From the cell containing the given text, extract its center point as [x, y] coordinate. 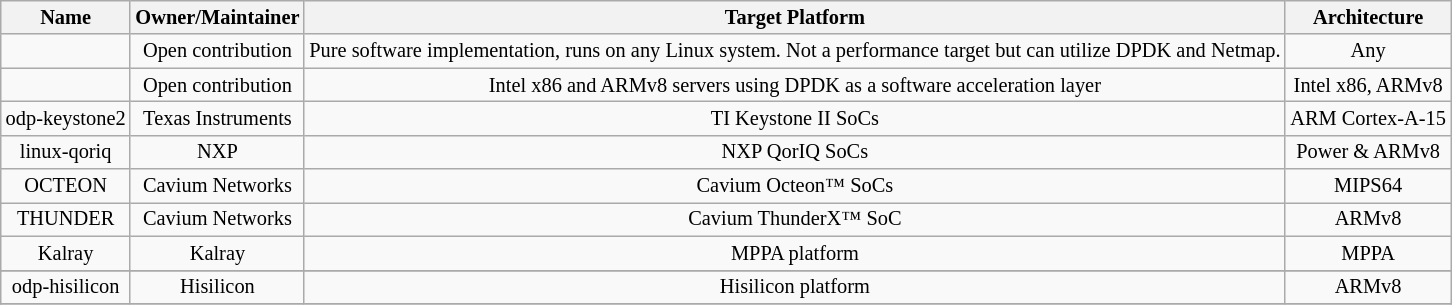
Architecture [1368, 17]
Target Platform [794, 17]
Texas Instruments [217, 118]
Cavium Octeon™ SoCs [794, 186]
Hisilicon platform [794, 287]
NXP [217, 152]
Power & ARMv8 [1368, 152]
Cavium ThunderX™ SoC [794, 219]
Intel x86, ARMv8 [1368, 85]
Hisilicon [217, 287]
ARM Cortex-A-15 [1368, 118]
OCTEON [66, 186]
Intel x86 and ARMv8 servers using DPDK as a software acceleration layer [794, 85]
TI Keystone II SoCs [794, 118]
MPPA platform [794, 253]
odp-keystone2 [66, 118]
MPPA [1368, 253]
Owner/Maintainer [217, 17]
Pure software implementation, runs on any Linux system. Not a performance target but can utilize DPDK and Netmap. [794, 51]
MIPS64 [1368, 186]
odp-hisilicon [66, 287]
THUNDER [66, 219]
Any [1368, 51]
linux-qoriq [66, 152]
NXP QorIQ SoCs [794, 152]
Name [66, 17]
